Detect which cell encompasses the target text, then output its (X, Y) center coordinate. 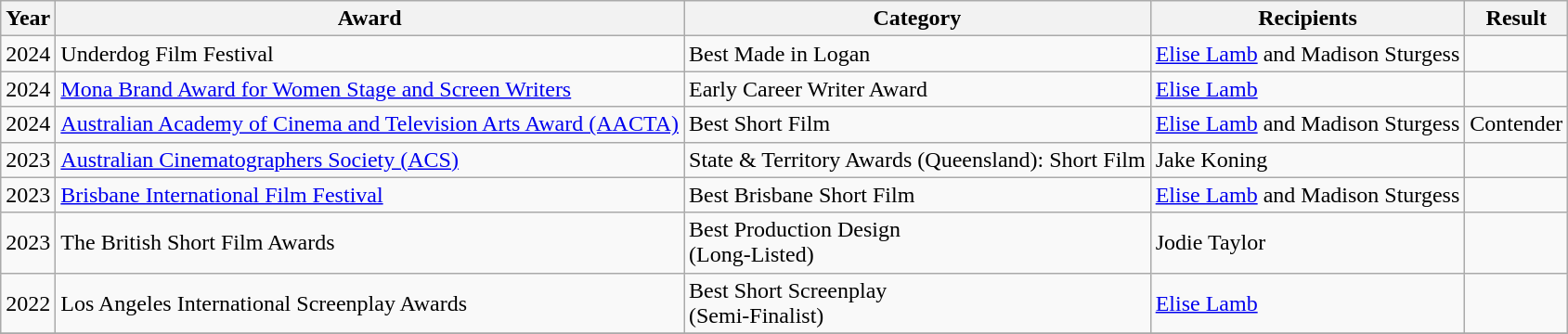
Best Brisbane Short Film (917, 195)
Jake Koning (1307, 160)
2022 (28, 302)
Best Short Screenplay(Semi-Finalist) (917, 302)
Australian Academy of Cinema and Television Arts Award (AACTA) (369, 124)
Best Made in Logan (917, 54)
Recipients (1307, 19)
Early Career Writer Award (917, 89)
Brisbane International Film Festival (369, 195)
Contender (1517, 124)
Result (1517, 19)
Underdog Film Festival (369, 54)
State & Territory Awards (Queensland): Short Film (917, 160)
Jodie Taylor (1307, 243)
Australian Cinematographers Society (ACS) (369, 160)
Best Production Design(Long-Listed) (917, 243)
Award (369, 19)
The British Short Film Awards (369, 243)
Category (917, 19)
Year (28, 19)
Mona Brand Award for Women Stage and Screen Writers (369, 89)
Best Short Film (917, 124)
Los Angeles International Screenplay Awards (369, 302)
